Return the [X, Y] coordinate for the center point of the cell that contains the specified text.  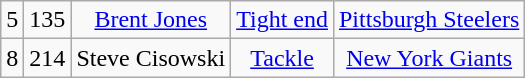
135 [48, 20]
New York Giants [428, 58]
Tight end [282, 20]
Brent Jones [151, 20]
Pittsburgh Steelers [428, 20]
5 [12, 20]
Steve Cisowski [151, 58]
214 [48, 58]
8 [12, 58]
Tackle [282, 58]
